Return (X, Y) of the center of cell containing provided text 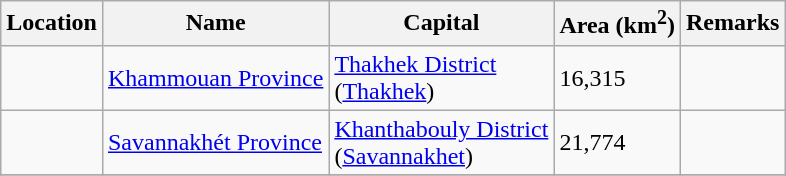
Capital (442, 24)
Location (52, 24)
Khanthabouly District(Savannakhet) (442, 142)
16,315 (618, 78)
Savannakhét Province (215, 142)
21,774 (618, 142)
Thakhek District(Thakhek) (442, 78)
Name (215, 24)
Area (km2) (618, 24)
Remarks (732, 24)
Khammouan Province (215, 78)
